Detect which cell encompasses the target text, then output its (x, y) center coordinate. 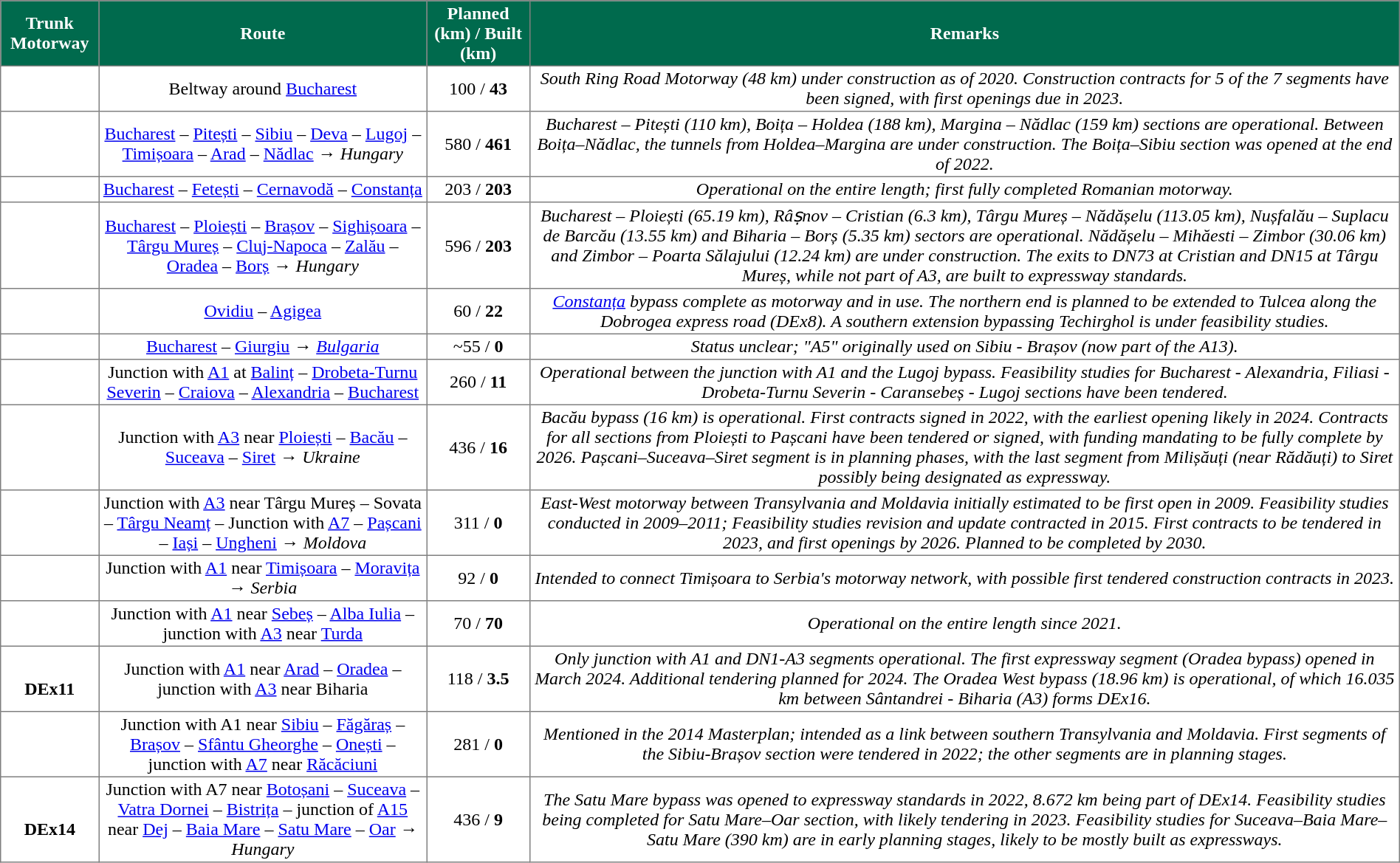
Route (263, 33)
DEx14 (50, 819)
Status unclear; "A5" originally used on Sibiu - Brașov (now part of the A13). (964, 346)
Junction with A1 at Balinț – Drobeta-Turnu Severin – Craiova – Alexandria – Bucharest (263, 382)
Beltway around Bucharest (263, 89)
436 / 16 (478, 447)
580 / 461 (478, 144)
Ovidiu – Agigea (263, 312)
118 / 3.5 (478, 678)
70 / 70 (478, 624)
Bucharest – Ploiești – Brașov – Sighișoara – Târgu Mureș – Cluj-Napoca – Zalău – Oradea – Borș → Hungary (263, 245)
260 / 11 (478, 382)
Junction with A7 near Botoșani – Suceava – Vatra Dornei – Bistrița – junction of A15 near Dej – Baia Mare – Satu Mare – Oar → Hungary (263, 819)
203 / 203 (478, 189)
Junction with A1 near Timișoara – Moravița → Serbia (263, 578)
596 / 203 (478, 245)
Junction with A1 near Sibiu – Făgăraș – Brașov – Sfântu Gheorghe – Onești – junction with A7 near Răcăciuni (263, 744)
Bucharest – Fetești – Cernavodă – Constanța (263, 189)
311 / 0 (478, 523)
Junction with A1 near Arad – Oradea – junction with A3 near Biharia (263, 678)
60 / 22 (478, 312)
Remarks (964, 33)
Bucharest – Giurgiu → Bulgaria (263, 346)
Trunk Motorway (50, 33)
436 / 9 (478, 819)
DEx11 (50, 678)
281 / 0 (478, 744)
Planned (km) / Built (km) (478, 33)
Junction with A1 near Sebeș – Alba Iulia – junction with A3 near Turda (263, 624)
100 / 43 (478, 89)
Junction with A3 near Târgu Mureș – Sovata – Târgu Neamț – Junction with A7 – Pașcani – Iași – Ungheni → Moldova (263, 523)
~55 / 0 (478, 346)
Operational on the entire length since 2021. (964, 624)
Operational on the entire length; first fully completed Romanian motorway. (964, 189)
Bucharest – Pitești – Sibiu – Deva – Lugoj – Timișoara – Arad – Nădlac → Hungary (263, 144)
92 / 0 (478, 578)
Intended to connect Timișoara to Serbia's motorway network, with possible first tendered construction contracts in 2023. (964, 578)
Junction with A3 near Ploiești – Bacău – Suceava – Siret → Ukraine (263, 447)
